Determine the (x, y) coordinate at the center of the cell enclosing the given text.  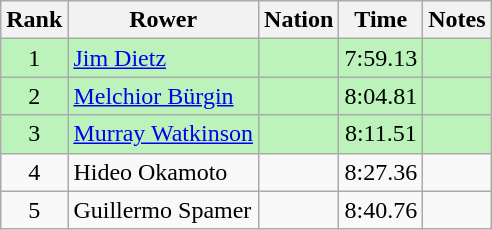
8:40.76 (381, 210)
Hideo Okamoto (164, 172)
Jim Dietz (164, 58)
1 (34, 58)
3 (34, 134)
8:04.81 (381, 96)
Murray Watkinson (164, 134)
Rank (34, 20)
5 (34, 210)
8:11.51 (381, 134)
8:27.36 (381, 172)
Time (381, 20)
Guillermo Spamer (164, 210)
Rower (164, 20)
7:59.13 (381, 58)
2 (34, 96)
Nation (299, 20)
4 (34, 172)
Notes (457, 20)
Melchior Bürgin (164, 96)
